Capture the cell that displays the provided text and extract its [x, y] central coordinate. 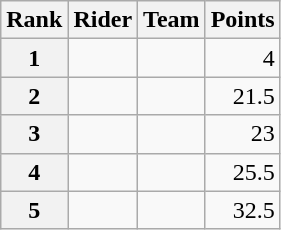
Team [172, 20]
32.5 [242, 210]
Rank [34, 20]
1 [34, 58]
Points [242, 20]
21.5 [242, 96]
3 [34, 134]
2 [34, 96]
23 [242, 134]
5 [34, 210]
Rider [103, 20]
25.5 [242, 172]
